Extract the [X, Y] coordinate from the center of the cell holding the provided text.  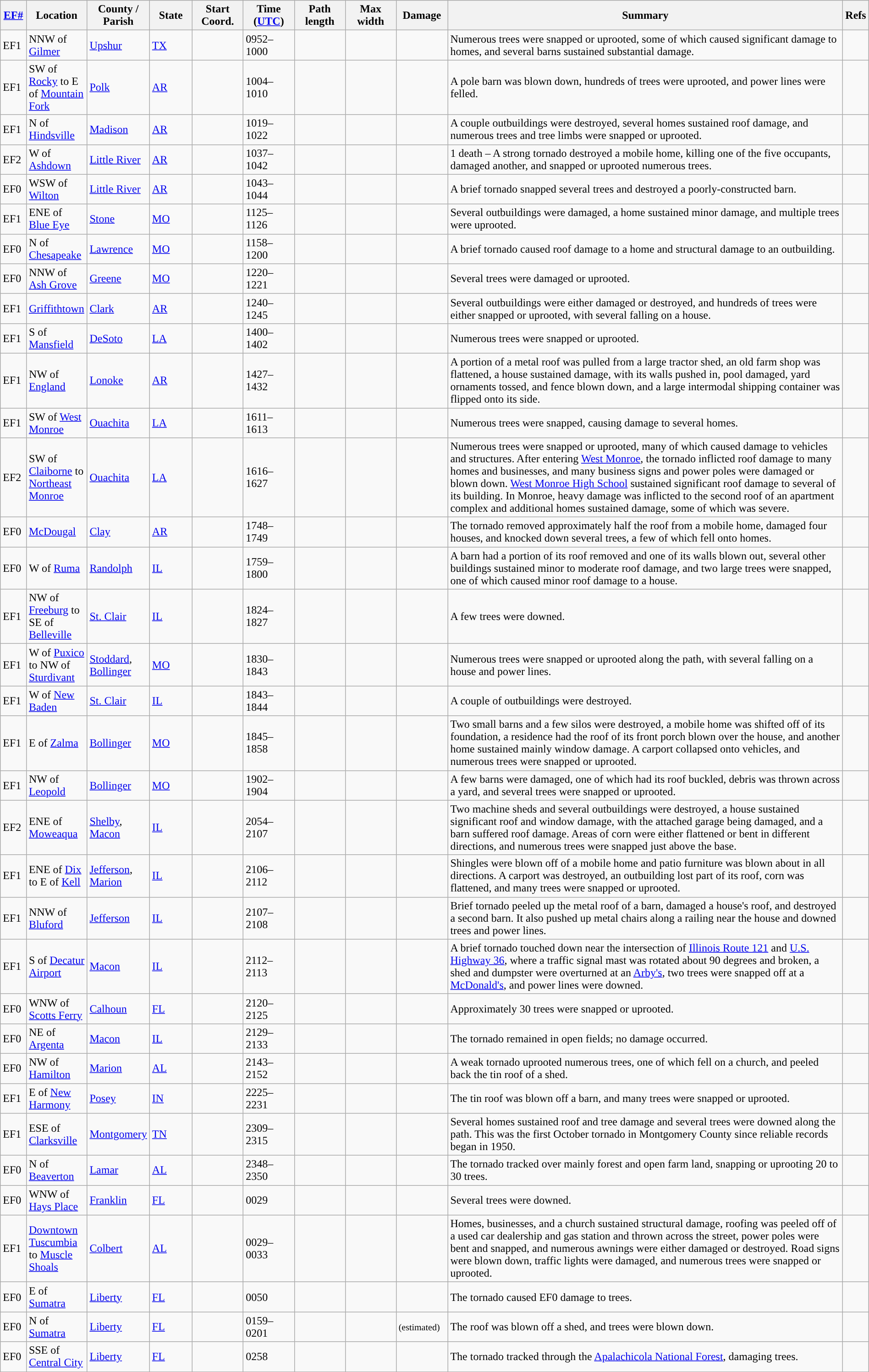
SW of Claiborne to Northeast Monroe [57, 478]
2143–2152 [269, 1068]
Clay [118, 532]
Numerous trees were snapped, causing damage to several homes. [645, 423]
The tornado tracked through the Apalachicola National Forest, damaging trees. [645, 1356]
N of Chesapeake [57, 249]
NNW of Gilmer [57, 45]
Several trees were damaged or uprooted. [645, 279]
A pole barn was blown down, hundreds of trees were uprooted, and power lines were felled. [645, 87]
Shelby, Macon [118, 827]
Numerous trees were snapped or uprooted. [645, 338]
0029–0033 [269, 1249]
W of Puxico to NW of Sturdivant [57, 665]
W of New Baden [57, 701]
1616–1627 [269, 478]
A brief tornado snapped several trees and destroyed a poorly-constructed barn. [645, 189]
The roof was blown off a shed, and trees were blown down. [645, 1327]
NNW of Bluford [57, 918]
S of Mansfield [57, 338]
0952–1000 [269, 45]
The tornado remained in open fields; no damage occurred. [645, 1038]
1220–1221 [269, 279]
A few trees were downed. [645, 616]
Calhoun [118, 1009]
A brief tornado caused roof damage to a home and structural damage to an outbuilding. [645, 249]
Path length [320, 16]
1830–1843 [269, 665]
2120–2125 [269, 1009]
2107–2108 [269, 918]
Approximately 30 trees were snapped or uprooted. [645, 1009]
2348–2350 [269, 1170]
Several trees were downed. [645, 1200]
1158–1200 [269, 249]
Clark [118, 308]
0159–0201 [269, 1327]
0258 [269, 1356]
WNW of Hays Place [57, 1200]
1843–1844 [269, 701]
SW of West Monroe [57, 423]
Jefferson [118, 918]
Lonoke [118, 381]
Griffithtown [57, 308]
TN [170, 1134]
Lawrence [118, 249]
2309–2315 [269, 1134]
Polk [118, 87]
ENE of Blue Eye [57, 219]
0050 [269, 1297]
0029 [269, 1200]
1400–1402 [269, 338]
The tin roof was blown off a barn, and many trees were snapped or uprooted. [645, 1098]
NW of Freeburg to SE of Belleville [57, 616]
1019–1022 [269, 129]
1 death – A strong tornado destroyed a mobile home, killing one of the five occupants, damaged another, and snapped or uprooted numerous trees. [645, 160]
Damage [422, 16]
WSW of Wilton [57, 189]
Refs [856, 16]
W of Ashdown [57, 160]
1004–1010 [269, 87]
(estimated) [422, 1327]
EF# [14, 16]
N of Beaverton [57, 1170]
A few barns were damaged, one of which had its roof buckled, debris was thrown across a yard, and several trees were snapped or uprooted. [645, 785]
Posey [118, 1098]
SW of Rocky to E of Mountain Fork [57, 87]
Stone [118, 219]
SSE of Central City [57, 1356]
Jefferson, Marion [118, 876]
N of Hindsville [57, 129]
E of Zalma [57, 743]
ENE of Dix to E of Kell [57, 876]
NW of Hamilton [57, 1068]
Madison [118, 129]
Lamar [118, 1170]
Colbert [118, 1249]
Montgomery [118, 1134]
Greene [118, 279]
A weak tornado uprooted numerous trees, one of which fell on a church, and peeled back the tin roof of a shed. [645, 1068]
1748–1749 [269, 532]
Upshur [118, 45]
WNW of Scotts Ferry [57, 1009]
Numerous trees were snapped or uprooted, some of which caused significant damage to homes, and several barns sustained substantial damage. [645, 45]
2106–2112 [269, 876]
Several outbuildings were either damaged or destroyed, and hundreds of trees were either snapped or uprooted, with several falling on a house. [645, 308]
The tornado caused EF0 damage to trees. [645, 1297]
E of New Harmony [57, 1098]
Randolph [118, 568]
NE of Argenta [57, 1038]
NW of Leopold [57, 785]
1240–1245 [269, 308]
The tornado tracked over mainly forest and open farm land, snapping or uprooting 20 to 30 trees. [645, 1170]
1611–1613 [269, 423]
1037–1042 [269, 160]
S of Decatur Airport [57, 967]
Marion [118, 1068]
N of Sumatra [57, 1327]
McDougal [57, 532]
1824–1827 [269, 616]
2112–2113 [269, 967]
Franklin [118, 1200]
DeSoto [118, 338]
2054–2107 [269, 827]
TX [170, 45]
1845–1858 [269, 743]
W of Ruma [57, 568]
Downtown Tuscumbia to Muscle Shoals [57, 1249]
State [170, 16]
Stoddard, Bollinger [118, 665]
1759–1800 [269, 568]
A couple outbuildings were destroyed, several homes sustained roof damage, and numerous trees and tree limbs were snapped or uprooted. [645, 129]
1043–1044 [269, 189]
1125–1126 [269, 219]
2129–2133 [269, 1038]
Summary [645, 16]
ESE of Clarksville [57, 1134]
Several outbuildings were damaged, a home sustained minor damage, and multiple trees were uprooted. [645, 219]
NW of England [57, 381]
Location [57, 16]
2225–2231 [269, 1098]
NNW of Ash Grove [57, 279]
1902–1904 [269, 785]
A couple of outbuildings were destroyed. [645, 701]
ENE of Moweaqua [57, 827]
Time (UTC) [269, 16]
IN [170, 1098]
Start Coord. [218, 16]
Numerous trees were snapped or uprooted along the path, with several falling on a house and power lines. [645, 665]
County / Parish [118, 16]
1427–1432 [269, 381]
Max width [370, 16]
E of Sumatra [57, 1297]
